Scan for the cell matching the given text and deliver its (X, Y) coordinate at center. 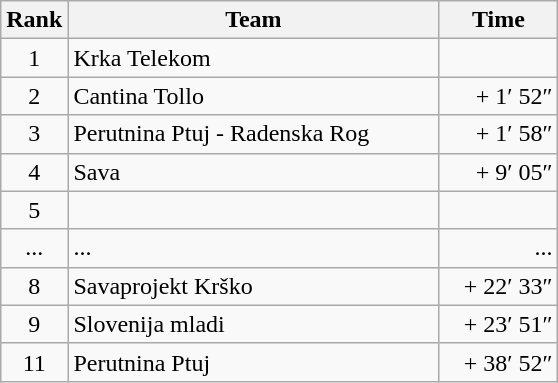
4 (34, 172)
+ 1′ 58″ (498, 134)
Team (254, 20)
Cantina Tollo (254, 96)
Perutnina Ptuj - Radenska Rog (254, 134)
2 (34, 96)
Time (498, 20)
Slovenija mladi (254, 324)
5 (34, 210)
+ 23′ 51″ (498, 324)
Sava (254, 172)
9 (34, 324)
Perutnina Ptuj (254, 362)
+ 22′ 33″ (498, 286)
3 (34, 134)
+ 38′ 52″ (498, 362)
Rank (34, 20)
8 (34, 286)
Krka Telekom (254, 58)
+ 1′ 52″ (498, 96)
Savaprojekt Krško (254, 286)
+ 9′ 05″ (498, 172)
11 (34, 362)
1 (34, 58)
